Return the [X, Y] coordinate for the center point of the cell that contains the specified text.  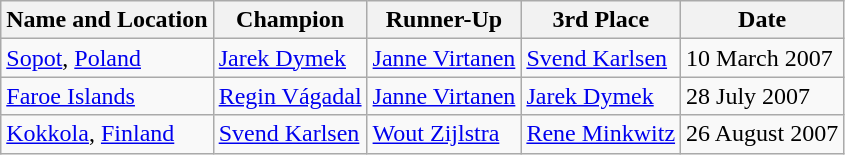
Faroe Islands [107, 96]
Rene Minkwitz [601, 134]
Regin Vágadal [290, 96]
26 August 2007 [762, 134]
Champion [290, 20]
Date [762, 20]
3rd Place [601, 20]
28 July 2007 [762, 96]
Runner-Up [444, 20]
Sopot, Poland [107, 58]
Wout Zijlstra [444, 134]
10 March 2007 [762, 58]
Name and Location [107, 20]
Kokkola, Finland [107, 134]
